Return the (x, y) coordinate for the center point of the cell that contains the specified text.  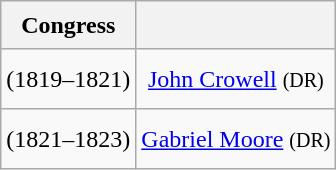
(1821–1823) (68, 139)
Congress (68, 25)
John Crowell (DR) (236, 79)
(1819–1821) (68, 79)
Gabriel Moore (DR) (236, 139)
